Provide the (x, y) coordinate of the cell's center where the given text is located.  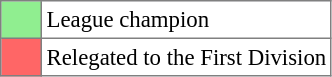
Relegated to the First Division (186, 57)
League champion (186, 20)
